Output the [X, Y] coordinate of the center of the cell containing the given text.  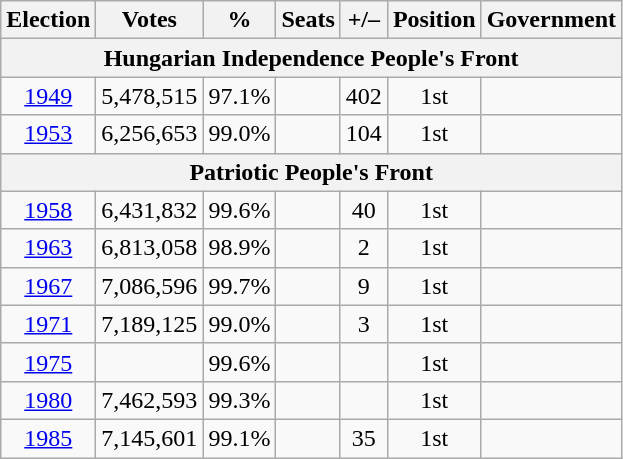
+/– [364, 20]
Position [434, 20]
7,145,601 [150, 438]
1949 [48, 96]
Government [551, 20]
Election [48, 20]
1958 [48, 210]
5,478,515 [150, 96]
6,256,653 [150, 134]
1985 [48, 438]
1975 [48, 362]
Hungarian Independence People's Front [312, 58]
7,086,596 [150, 286]
99.3% [240, 400]
104 [364, 134]
Seats [308, 20]
40 [364, 210]
% [240, 20]
Patriotic People's Front [312, 172]
9 [364, 286]
7,189,125 [150, 324]
Votes [150, 20]
99.7% [240, 286]
1967 [48, 286]
402 [364, 96]
97.1% [240, 96]
3 [364, 324]
2 [364, 248]
1980 [48, 400]
1953 [48, 134]
6,431,832 [150, 210]
7,462,593 [150, 400]
1971 [48, 324]
35 [364, 438]
99.1% [240, 438]
98.9% [240, 248]
6,813,058 [150, 248]
1963 [48, 248]
